Pinpoint the cell where the given text exists, returning its [x, y] midpoint coordinate. 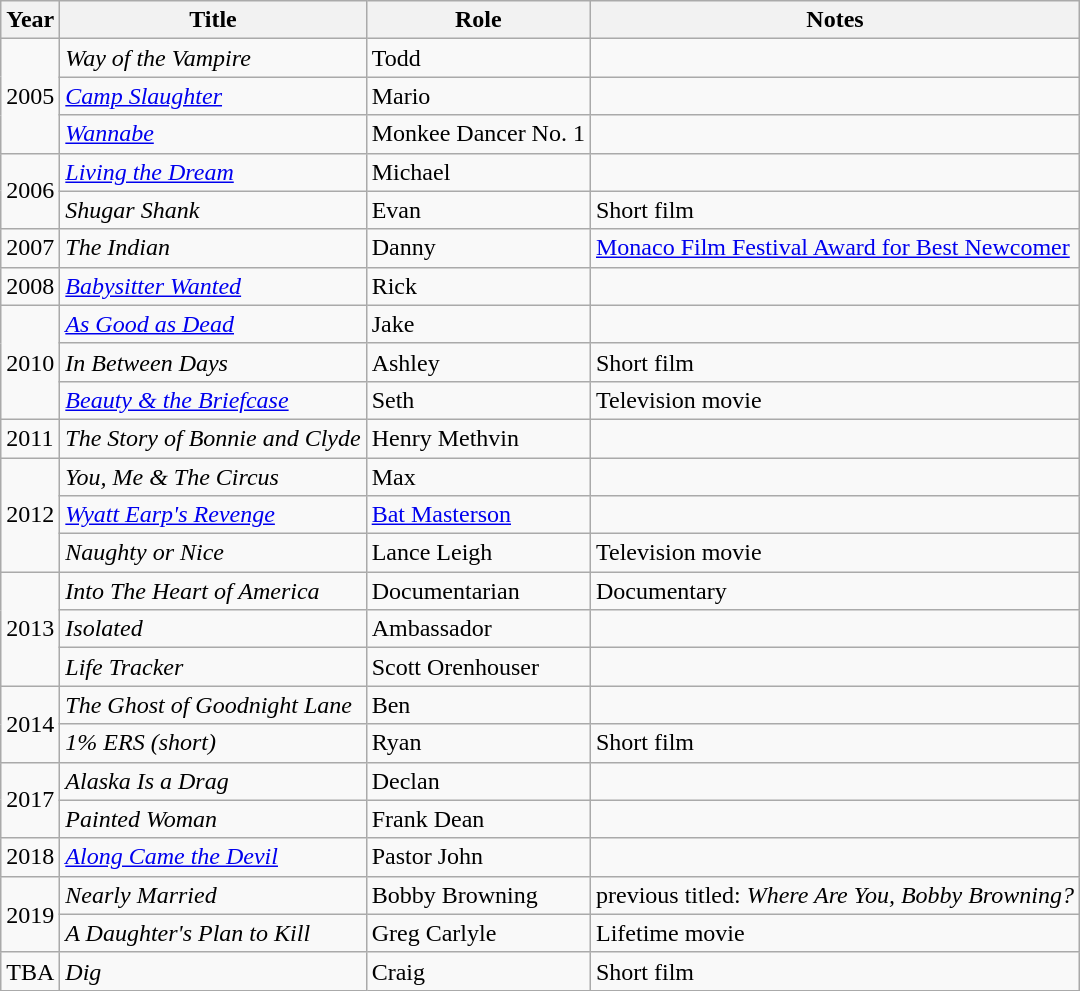
2011 [30, 438]
Lance Leigh [478, 553]
Beauty & the Briefcase [213, 400]
Ben [478, 705]
Max [478, 477]
A Daughter's Plan to Kill [213, 933]
2005 [30, 96]
In Between Days [213, 362]
Babysitter Wanted [213, 286]
Life Tracker [213, 667]
1% ERS (short) [213, 743]
Camp Slaughter [213, 96]
You, Me & The Circus [213, 477]
Wannabe [213, 134]
2010 [30, 362]
Danny [478, 248]
Shugar Shank [213, 210]
Michael [478, 172]
Documentary [834, 591]
Year [30, 20]
Greg Carlyle [478, 933]
Ashley [478, 362]
Isolated [213, 629]
Frank Dean [478, 819]
Monaco Film Festival Award for Best Newcomer [834, 248]
The Indian [213, 248]
Bat Masterson [478, 515]
2014 [30, 724]
Ryan [478, 743]
Jake [478, 324]
Mario [478, 96]
Along Came the Devil [213, 857]
Ambassador [478, 629]
Evan [478, 210]
Into The Heart of America [213, 591]
Declan [478, 781]
2006 [30, 191]
previous titled: Where Are You, Bobby Browning? [834, 895]
2013 [30, 629]
Nearly Married [213, 895]
Pastor John [478, 857]
Bobby Browning [478, 895]
Seth [478, 400]
Craig [478, 971]
The Story of Bonnie and Clyde [213, 438]
Rick [478, 286]
Henry Methvin [478, 438]
TBA [30, 971]
Role [478, 20]
2017 [30, 800]
Todd [478, 58]
Painted Woman [213, 819]
2008 [30, 286]
The Ghost of Goodnight Lane [213, 705]
Notes [834, 20]
Way of the Vampire [213, 58]
Living the Dream [213, 172]
Dig [213, 971]
Scott Orenhouser [478, 667]
2007 [30, 248]
2019 [30, 914]
Lifetime movie [834, 933]
Alaska Is a Drag [213, 781]
Monkee Dancer No. 1 [478, 134]
As Good as Dead [213, 324]
Naughty or Nice [213, 553]
Title [213, 20]
Documentarian [478, 591]
Wyatt Earp's Revenge [213, 515]
2012 [30, 515]
2018 [30, 857]
